Return the [x, y] coordinate for the center point of the cell that contains the specified text.  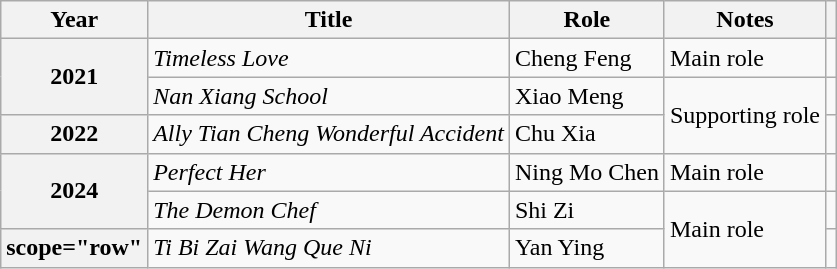
Title [329, 20]
Yan Ying [586, 248]
2024 [74, 191]
Timeless Love [329, 58]
Year [74, 20]
Ally Tian Cheng Wonderful Accident [329, 134]
scope="row" [74, 248]
Perfect Her [329, 172]
Nan Xiang School [329, 96]
Ti Bi Zai Wang Que Ni [329, 248]
Cheng Feng [586, 58]
Notes [744, 20]
2022 [74, 134]
Xiao Meng [586, 96]
The Demon Chef [329, 210]
2021 [74, 77]
Role [586, 20]
Shi Zi [586, 210]
Ning Mo Chen [586, 172]
Chu Xia [586, 134]
Supporting role [744, 115]
